Detect which cell encompasses the target text, then output its (X, Y) center coordinate. 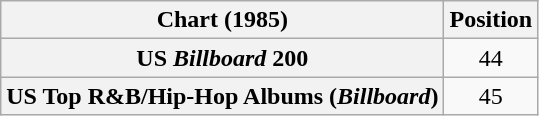
Chart (1985) (222, 20)
45 (491, 96)
Position (491, 20)
US Billboard 200 (222, 58)
44 (491, 58)
US Top R&B/Hip-Hop Albums (Billboard) (222, 96)
